Scan for the cell matching the given text and deliver its (x, y) coordinate at center. 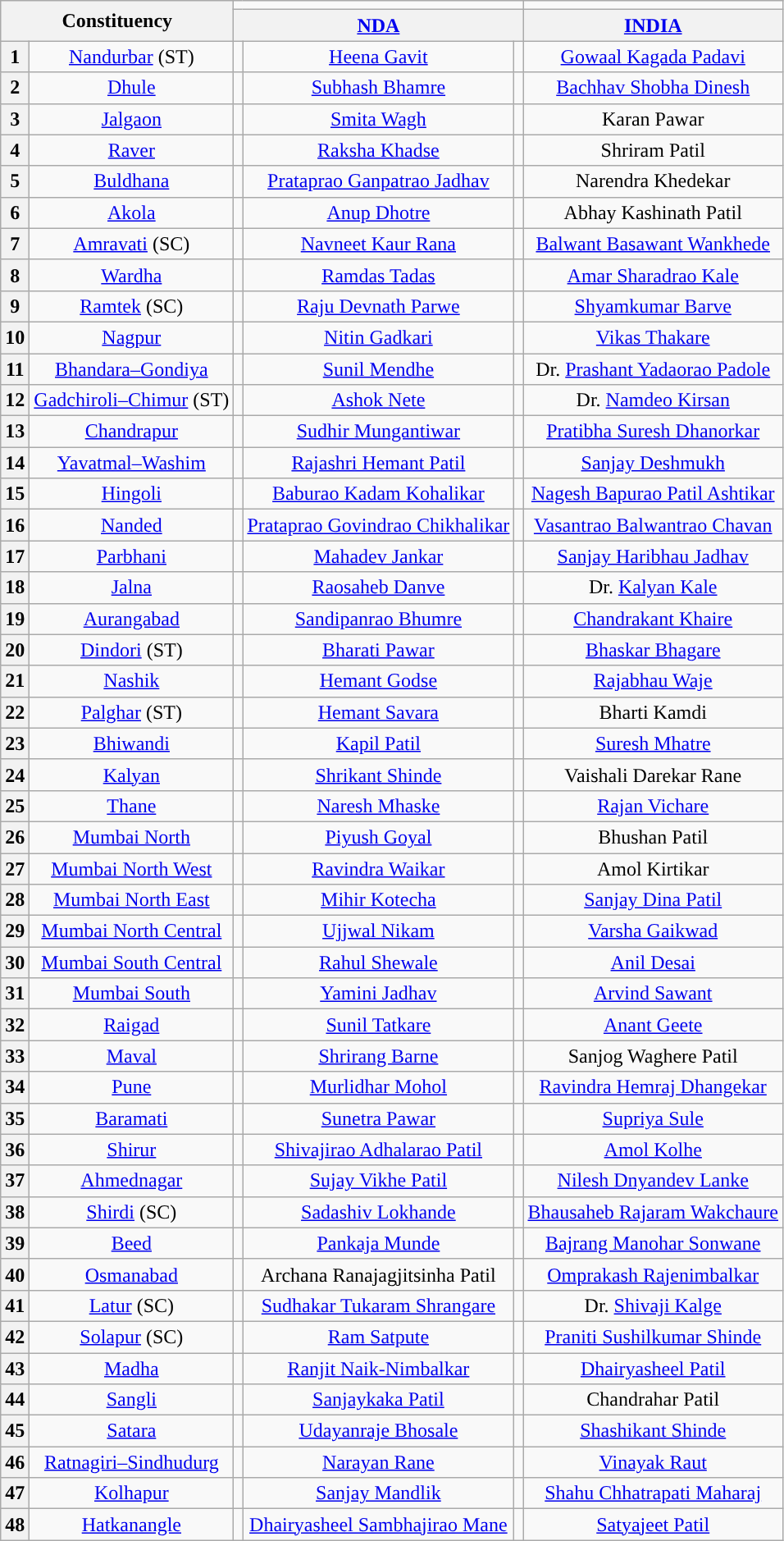
Hatkanangle (131, 1525)
Nandurbar (ST) (131, 57)
Navneet Kaur Rana (379, 244)
Amol Kirtikar (653, 869)
Smita Wagh (379, 119)
31 (15, 994)
41 (15, 1306)
Ahmednagar (131, 1181)
Pune (131, 1087)
Suresh Mhatre (653, 743)
Pratibha Suresh Dhanorkar (653, 432)
Chandrakant Khaire (653, 619)
15 (15, 494)
Ranjit Naik-Nimbalkar (379, 1368)
Madha (131, 1368)
Dr. Shivaji Kalge (653, 1306)
6 (15, 213)
Raksha Khadse (379, 150)
Constituency (117, 21)
Prataprao Ganpatrao Jadhav (379, 181)
Jalna (131, 588)
Sangli (131, 1400)
INDIA (653, 25)
28 (15, 900)
42 (15, 1337)
Arvind Sawant (653, 994)
Nitin Gadkari (379, 337)
Gadchiroli–Chimur (ST) (131, 400)
Kapil Patil (379, 743)
27 (15, 869)
9 (15, 306)
Osmanabad (131, 1274)
Shashikant Shinde (653, 1431)
32 (15, 1025)
21 (15, 681)
Ujjwal Nikam (379, 931)
Rajan Vichare (653, 806)
Raigad (131, 1025)
Nilesh Dnyandev Lanke (653, 1181)
Buldhana (131, 181)
Sanjaykaka Patil (379, 1400)
Ramdas Tadas (379, 275)
Baburao Kadam Kohalikar (379, 494)
43 (15, 1368)
Sudhakar Tukaram Shrangare (379, 1306)
Ramtek (SC) (131, 306)
Satara (131, 1431)
Jalgaon (131, 119)
17 (15, 556)
Amol Kolhe (653, 1150)
Amravati (SC) (131, 244)
38 (15, 1212)
29 (15, 931)
Hemant Godse (379, 681)
22 (15, 712)
Mumbai North West (131, 869)
20 (15, 650)
Palghar (ST) (131, 712)
Kolhapur (131, 1493)
Mihir Kotecha (379, 900)
Anant Geete (653, 1025)
Bharti Kamdi (653, 712)
Akola (131, 213)
Nashik (131, 681)
Ravindra Hemraj Dhangekar (653, 1087)
Rahul Shewale (379, 963)
18 (15, 588)
Dindori (ST) (131, 650)
Mumbai North Central (131, 931)
Vinayak Raut (653, 1462)
Shriram Patil (653, 150)
Solapur (SC) (131, 1337)
Piyush Goyal (379, 837)
Mumbai South (131, 994)
Shyamkumar Barve (653, 306)
Chandrahar Patil (653, 1400)
Ram Satpute (379, 1337)
Parbhani (131, 556)
33 (15, 1056)
Yavatmal–Washim (131, 463)
Baramati (131, 1118)
47 (15, 1493)
Satyajeet Patil (653, 1525)
Rajashri Hemant Patil (379, 463)
Naresh Mhaske (379, 806)
Varsha Gaikwad (653, 931)
Balwant Basawant Wankhede (653, 244)
Shahu Chhatrapati Maharaj (653, 1493)
Sadashiv Lokhande (379, 1212)
Mumbai North (131, 837)
Kalyan (131, 775)
Sanjay Deshmukh (653, 463)
Dhule (131, 88)
Raver (131, 150)
Bachhav Shobha Dinesh (653, 88)
Nagpur (131, 337)
Anup Dhotre (379, 213)
Thane (131, 806)
13 (15, 432)
Ashok Nete (379, 400)
Prataprao Govindrao Chikhalikar (379, 525)
Nagesh Bapurao Patil Ashtikar (653, 494)
12 (15, 400)
7 (15, 244)
Shrikant Shinde (379, 775)
Bhaskar Bhagare (653, 650)
Aurangabad (131, 619)
Sunil Mendhe (379, 368)
45 (15, 1431)
Pankaja Munde (379, 1243)
Vikas Thakare (653, 337)
Bhausaheb Rajaram Wakchaure (653, 1212)
Chandrapur (131, 432)
34 (15, 1087)
Shrirang Barne (379, 1056)
Dr. Kalyan Kale (653, 588)
14 (15, 463)
Supriya Sule (653, 1118)
Sanjay Haribhau Jadhav (653, 556)
37 (15, 1181)
Sanjay Mandlik (379, 1493)
3 (15, 119)
Archana Ranajagjitsinha Patil (379, 1274)
Dhairyasheel Sambhajirao Mane (379, 1525)
Yamini Jadhav (379, 994)
35 (15, 1118)
Rajabhau Waje (653, 681)
Sunil Tatkare (379, 1025)
19 (15, 619)
Udayanraje Bhosale (379, 1431)
16 (15, 525)
Maval (131, 1056)
Sanjay Dina Patil (653, 900)
30 (15, 963)
Sujay Vikhe Patil (379, 1181)
Mumbai South Central (131, 963)
Vasantrao Balwantrao Chavan (653, 525)
Dhairyasheel Patil (653, 1368)
Narayan Rane (379, 1462)
1 (15, 57)
Raosaheb Danve (379, 588)
Sandipanrao Bhumre (379, 619)
Amar Sharadrao Kale (653, 275)
11 (15, 368)
Sanjog Waghere Patil (653, 1056)
26 (15, 837)
Bhiwandi (131, 743)
23 (15, 743)
Abhay Kashinath Patil (653, 213)
Raju Devnath Parwe (379, 306)
Bajrang Manohar Sonwane (653, 1243)
Hingoli (131, 494)
36 (15, 1150)
Vaishali Darekar Rane (653, 775)
Omprakash Rajenimbalkar (653, 1274)
46 (15, 1462)
Heena Gavit (379, 57)
Bhandara–Gondiya (131, 368)
48 (15, 1525)
Bharati Pawar (379, 650)
Nanded (131, 525)
Shirur (131, 1150)
Ratnagiri–Sindhudurg (131, 1462)
Dr. Prashant Yadaorao Padole (653, 368)
40 (15, 1274)
Shirdi (SC) (131, 1212)
44 (15, 1400)
24 (15, 775)
Sudhir Mungantiwar (379, 432)
39 (15, 1243)
Beed (131, 1243)
Dr. Namdeo Kirsan (653, 400)
Shivajirao Adhalarao Patil (379, 1150)
Hemant Savara (379, 712)
NDA (379, 25)
Bhushan Patil (653, 837)
Subhash Bhamre (379, 88)
Anil Desai (653, 963)
10 (15, 337)
8 (15, 275)
Sunetra Pawar (379, 1118)
Murlidhar Mohol (379, 1087)
Mumbai North East (131, 900)
2 (15, 88)
Narendra Khedekar (653, 181)
Karan Pawar (653, 119)
25 (15, 806)
Ravindra Waikar (379, 869)
Latur (SC) (131, 1306)
Praniti Sushilkumar Shinde (653, 1337)
Mahadev Jankar (379, 556)
Gowaal Kagada Padavi (653, 57)
4 (15, 150)
Wardha (131, 275)
5 (15, 181)
